Detect which cell encompasses the target text, then output its (X, Y) center coordinate. 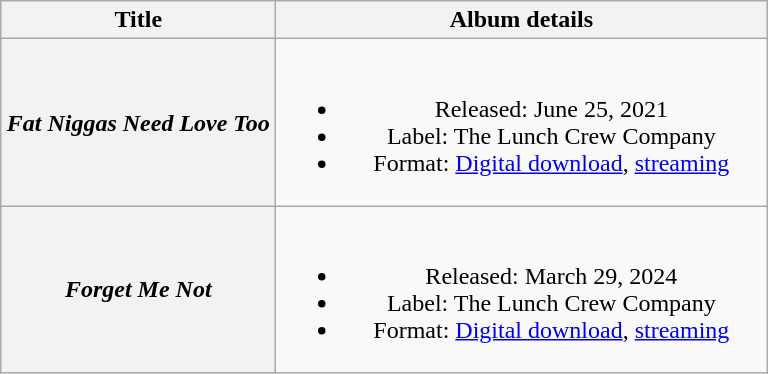
Released: June 25, 2021Label: The Lunch Crew CompanyFormat: Digital download, streaming (522, 122)
Forget Me Not (138, 290)
Fat Niggas Need Love Too (138, 122)
Album details (522, 20)
Title (138, 20)
Released: March 29, 2024Label: The Lunch Crew CompanyFormat: Digital download, streaming (522, 290)
